Search for the cell housing the specified text and yield its (x, y) center coordinate. 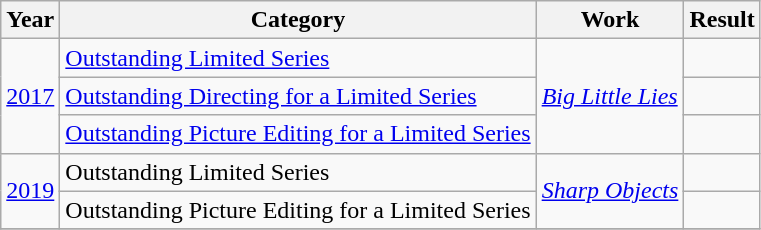
Big Little Lies (610, 96)
2017 (30, 96)
Sharp Objects (610, 191)
Result (722, 20)
Work (610, 20)
2019 (30, 191)
Outstanding Directing for a Limited Series (298, 96)
Year (30, 20)
Category (298, 20)
